From the cell containing the given text, extract its center point as [x, y] coordinate. 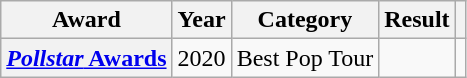
Category [305, 20]
2020 [202, 58]
Year [202, 20]
Result [417, 20]
Best Pop Tour [305, 58]
Pollstar Awards [86, 58]
Award [86, 20]
